Return the (x, y) coordinate for the center point of the cell that contains the specified text.  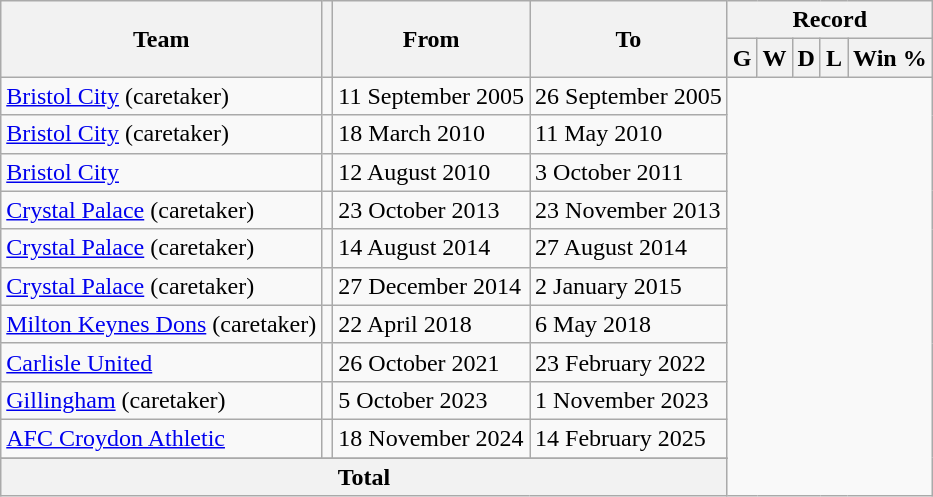
11 May 2010 (629, 134)
11 September 2005 (432, 96)
22 April 2018 (432, 324)
L (834, 58)
6 May 2018 (629, 324)
3 October 2011 (629, 172)
2 January 2015 (629, 286)
5 October 2023 (432, 400)
12 August 2010 (432, 172)
Team (162, 39)
26 October 2021 (432, 362)
Win % (890, 58)
AFC Croydon Athletic (162, 438)
Record (830, 20)
23 October 2013 (432, 210)
23 February 2022 (629, 362)
D (806, 58)
23 November 2013 (629, 210)
Milton Keynes Dons (caretaker) (162, 324)
From (432, 39)
1 November 2023 (629, 400)
26 September 2005 (629, 96)
G (742, 58)
18 November 2024 (432, 438)
W (774, 58)
Total (364, 477)
Bristol City (162, 172)
Carlisle United (162, 362)
27 August 2014 (629, 248)
To (629, 39)
14 August 2014 (432, 248)
Gillingham (caretaker) (162, 400)
18 March 2010 (432, 134)
27 December 2014 (432, 286)
14 February 2025 (629, 438)
